Extract the (x, y) coordinate from the center of the cell holding the provided text.  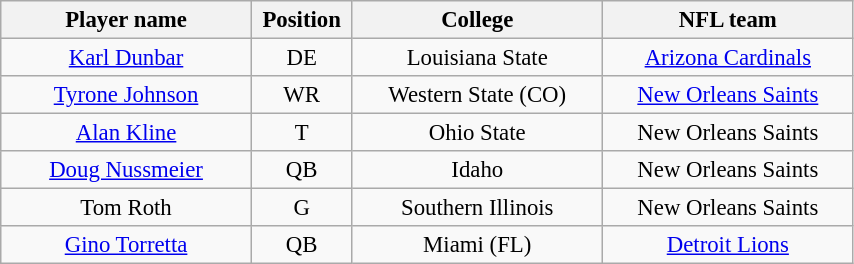
Ohio State (478, 133)
NFL team (728, 20)
Gino Torretta (126, 245)
T (302, 133)
Arizona Cardinals (728, 58)
G (302, 208)
WR (302, 95)
Alan Kline (126, 133)
DE (302, 58)
Player name (126, 20)
Detroit Lions (728, 245)
Karl Dunbar (126, 58)
Western State (CO) (478, 95)
Tom Roth (126, 208)
Tyrone Johnson (126, 95)
Doug Nussmeier (126, 170)
Southern Illinois (478, 208)
Miami (FL) (478, 245)
Louisiana State (478, 58)
Position (302, 20)
College (478, 20)
Idaho (478, 170)
